Capture the cell that displays the provided text and extract its (X, Y) central coordinate. 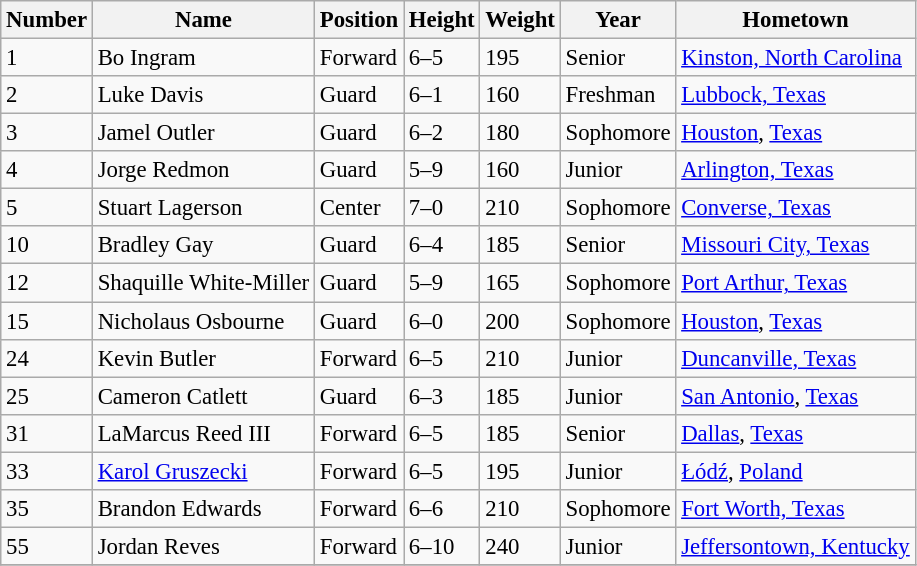
Stuart Lagerson (203, 208)
4 (47, 170)
6–4 (442, 245)
Year (618, 20)
Cameron Catlett (203, 396)
Luke Davis (203, 95)
Name (203, 20)
Shaquille White-Miller (203, 283)
6–2 (442, 133)
7–0 (442, 208)
Jorge Redmon (203, 170)
Fort Worth, Texas (796, 509)
25 (47, 396)
165 (520, 283)
Brandon Edwards (203, 509)
2 (47, 95)
Number (47, 20)
Duncanville, Texas (796, 358)
15 (47, 321)
10 (47, 245)
5 (47, 208)
180 (520, 133)
Missouri City, Texas (796, 245)
San Antonio, Texas (796, 396)
Height (442, 20)
Port Arthur, Texas (796, 283)
3 (47, 133)
12 (47, 283)
240 (520, 546)
33 (47, 471)
Dallas, Texas (796, 433)
Jamel Outler (203, 133)
31 (47, 433)
24 (47, 358)
6–3 (442, 396)
Freshman (618, 95)
55 (47, 546)
Converse, Texas (796, 208)
Łódź, Poland (796, 471)
Position (358, 20)
Nicholaus Osbourne (203, 321)
Weight (520, 20)
1 (47, 58)
200 (520, 321)
Jordan Reves (203, 546)
Arlington, Texas (796, 170)
Bo Ingram (203, 58)
Kinston, North Carolina (796, 58)
6–10 (442, 546)
Kevin Butler (203, 358)
6–1 (442, 95)
Karol Gruszecki (203, 471)
6–0 (442, 321)
6–6 (442, 509)
Jeffersontown, Kentucky (796, 546)
Center (358, 208)
Lubbock, Texas (796, 95)
Bradley Gay (203, 245)
Hometown (796, 20)
LaMarcus Reed III (203, 433)
35 (47, 509)
